Pinpoint the cell where the given text exists, returning its (X, Y) midpoint coordinate. 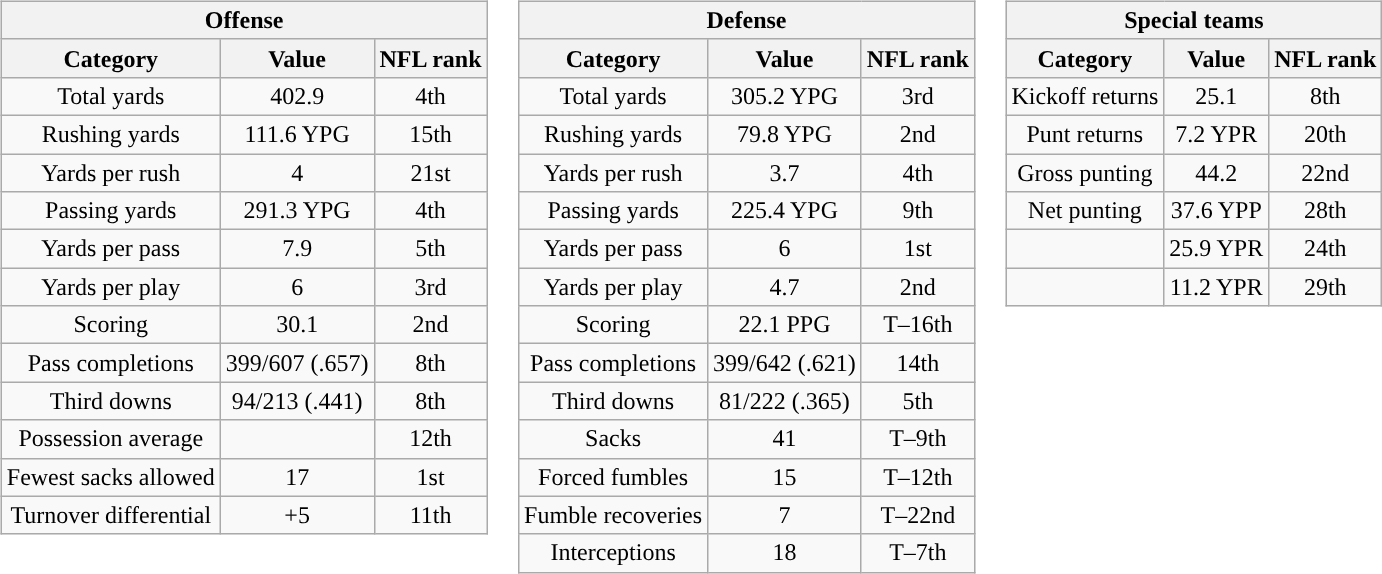
20th (1326, 134)
14th (918, 363)
Forced fumbles (614, 477)
15th (430, 134)
T–16th (918, 325)
+5 (297, 515)
17 (297, 477)
44.2 (1216, 173)
7.9 (297, 249)
225.4 YPG (785, 211)
28th (1326, 211)
41 (785, 439)
21st (430, 173)
T–22nd (918, 515)
Interceptions (614, 553)
Net punting (1085, 211)
11.2 YPR (1216, 287)
37.6 YPP (1216, 211)
4 (297, 173)
291.3 YPG (297, 211)
402.9 (297, 96)
Defense (747, 20)
22.1 PPG (785, 325)
Offense (244, 20)
30.1 (297, 325)
15 (785, 477)
Possession average (110, 439)
399/607 (.657) (297, 363)
Fewest sacks allowed (110, 477)
81/222 (.365) (785, 401)
T–12th (918, 477)
29th (1326, 287)
3.7 (785, 173)
T–7th (918, 553)
12th (430, 439)
Kickoff returns (1085, 96)
Sacks (614, 439)
22nd (1326, 173)
Fumble recoveries (614, 515)
T–9th (918, 439)
18 (785, 553)
4.7 (785, 287)
Special teams (1194, 20)
399/642 (.621) (785, 363)
94/213 (.441) (297, 401)
9th (918, 211)
79.8 YPG (785, 134)
Gross punting (1085, 173)
25.9 YPR (1216, 249)
7.2 YPR (1216, 134)
Punt returns (1085, 134)
24th (1326, 249)
Turnover differential (110, 515)
25.1 (1216, 96)
7 (785, 515)
305.2 YPG (785, 96)
11th (430, 515)
111.6 YPG (297, 134)
